Output the [x, y] coordinate of the center of the cell containing the given text.  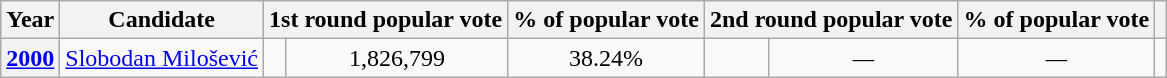
2000 [30, 58]
38.24% [606, 58]
Year [30, 20]
1,826,799 [396, 58]
Candidate [162, 20]
1st round popular vote [386, 20]
2nd round popular vote [831, 20]
Slobodan Milošević [162, 58]
